Search for the cell housing the specified text and yield its (X, Y) center coordinate. 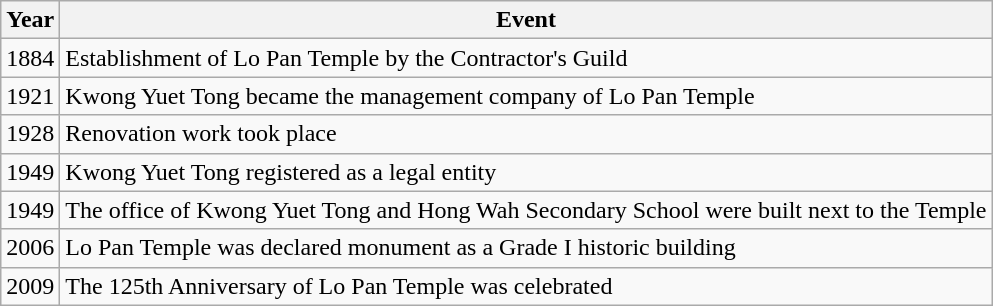
Establishment of Lo Pan Temple by the Contractor's Guild (526, 58)
Year (30, 20)
1884 (30, 58)
1921 (30, 96)
2006 (30, 248)
The 125th Anniversary of Lo Pan Temple was celebrated (526, 286)
Kwong Yuet Tong registered as a legal entity (526, 172)
The office of Kwong Yuet Tong and Hong Wah Secondary School were built next to the Temple (526, 210)
Lo Pan Temple was declared monument as a Grade I historic building (526, 248)
1928 (30, 134)
Renovation work took place (526, 134)
2009 (30, 286)
Event (526, 20)
Kwong Yuet Tong became the management company of Lo Pan Temple (526, 96)
